Detect which cell encompasses the target text, then output its (X, Y) center coordinate. 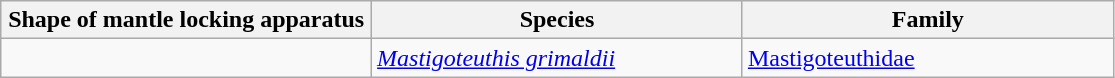
Mastigoteuthis grimaldii (558, 58)
Mastigoteuthidae (928, 58)
Family (928, 20)
Shape of mantle locking apparatus (186, 20)
Species (558, 20)
